Provide the [X, Y] coordinate of the cell's center where the given text is located.  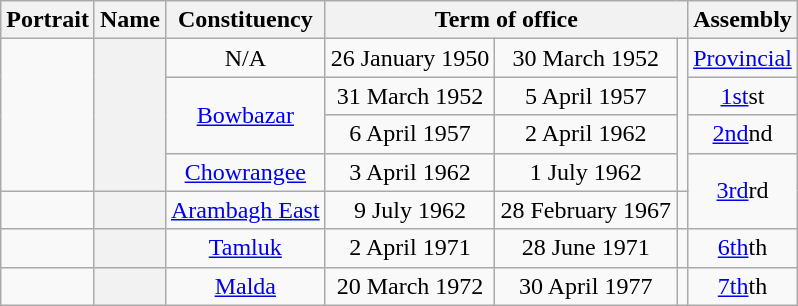
2 April 1962 [586, 134]
5 April 1957 [586, 96]
28 June 1971 [586, 248]
Assembly [743, 20]
Term of office [506, 20]
Provincial [743, 58]
2ndnd [743, 134]
Bowbazar [245, 115]
Malda [245, 286]
1stst [743, 96]
20 March 1972 [410, 286]
31 March 1952 [410, 96]
Arambagh East [245, 210]
30 March 1952 [586, 58]
Tamluk [245, 248]
9 July 1962 [410, 210]
Portrait [48, 20]
3 April 1962 [410, 172]
2 April 1971 [410, 248]
Name [130, 20]
1 July 1962 [586, 172]
Chowrangee [245, 172]
30 April 1977 [586, 286]
N/A [245, 58]
6 April 1957 [410, 134]
26 January 1950 [410, 58]
6thth [743, 248]
3rdrd [743, 191]
28 February 1967 [586, 210]
7thth [743, 286]
Constituency [245, 20]
